Scan for the cell matching the given text and deliver its (x, y) coordinate at center. 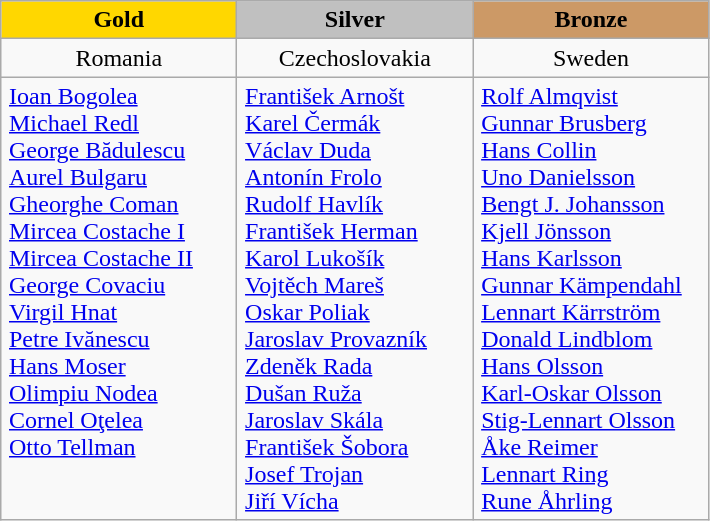
Silver (355, 20)
Bronze (591, 20)
Sweden (591, 58)
Gold (119, 20)
Czechoslovakia (355, 58)
Romania (119, 58)
